Extract the [x, y] coordinate from the center of the cell holding the provided text.  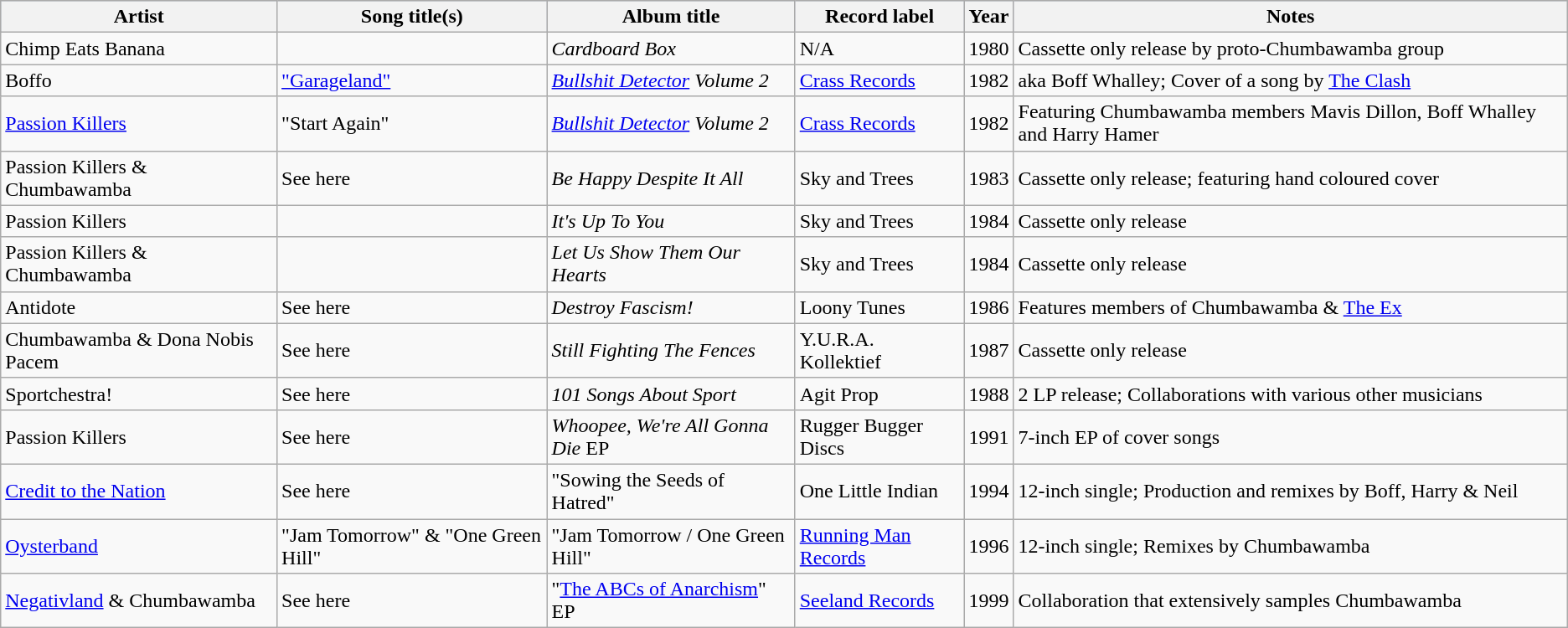
Cassette only release; featuring hand coloured cover [1290, 178]
Album title [671, 17]
Notes [1290, 17]
101 Songs About Sport [671, 394]
Agit Prop [879, 394]
Collaboration that extensively samples Chumbawamba [1290, 601]
"Sowing the Seeds of Hatred" [671, 491]
Negativland & Chumbawamba [139, 601]
"The ABCs of Anarchism" EP [671, 601]
"Start Again" [412, 124]
Credit to the Nation [139, 491]
Sportchestra! [139, 394]
1988 [988, 394]
Y.U.R.A. Kollektief [879, 350]
aka Boff Whalley; Cover of a song by The Clash [1290, 80]
Running Man Records [879, 546]
Destroy Fascism! [671, 307]
"Jam Tomorrow / One Green Hill" [671, 546]
Record label [879, 17]
Featuring Chumbawamba members Mavis Dillon, Boff Whalley and Harry Hamer [1290, 124]
Chumbawamba & Dona Nobis Pacem [139, 350]
1980 [988, 49]
It's Up To You [671, 221]
Loony Tunes [879, 307]
Cardboard Box [671, 49]
One Little Indian [879, 491]
Song title(s) [412, 17]
Cassette only release by proto-Chumbawamba group [1290, 49]
Still Fighting The Fences [671, 350]
Artist [139, 17]
2 LP release; Collaborations with various other musicians [1290, 394]
N/A [879, 49]
Seeland Records [879, 601]
1986 [988, 307]
"Jam Tomorrow" & "One Green Hill" [412, 546]
Antidote [139, 307]
Whoopee, We're All Gonna Die EP [671, 437]
7-inch EP of cover songs [1290, 437]
Boffo [139, 80]
12-inch single; Production and remixes by Boff, Harry & Neil [1290, 491]
1996 [988, 546]
Features members of Chumbawamba & The Ex [1290, 307]
Chimp Eats Banana [139, 49]
Let Us Show Them Our Hearts [671, 265]
1994 [988, 491]
Year [988, 17]
"Garageland" [412, 80]
Be Happy Despite It All [671, 178]
12-inch single; Remixes by Chumbawamba [1290, 546]
1987 [988, 350]
Rugger Bugger Discs [879, 437]
1983 [988, 178]
1999 [988, 601]
Oysterband [139, 546]
1991 [988, 437]
